Scan for the cell matching the given text and deliver its (X, Y) coordinate at center. 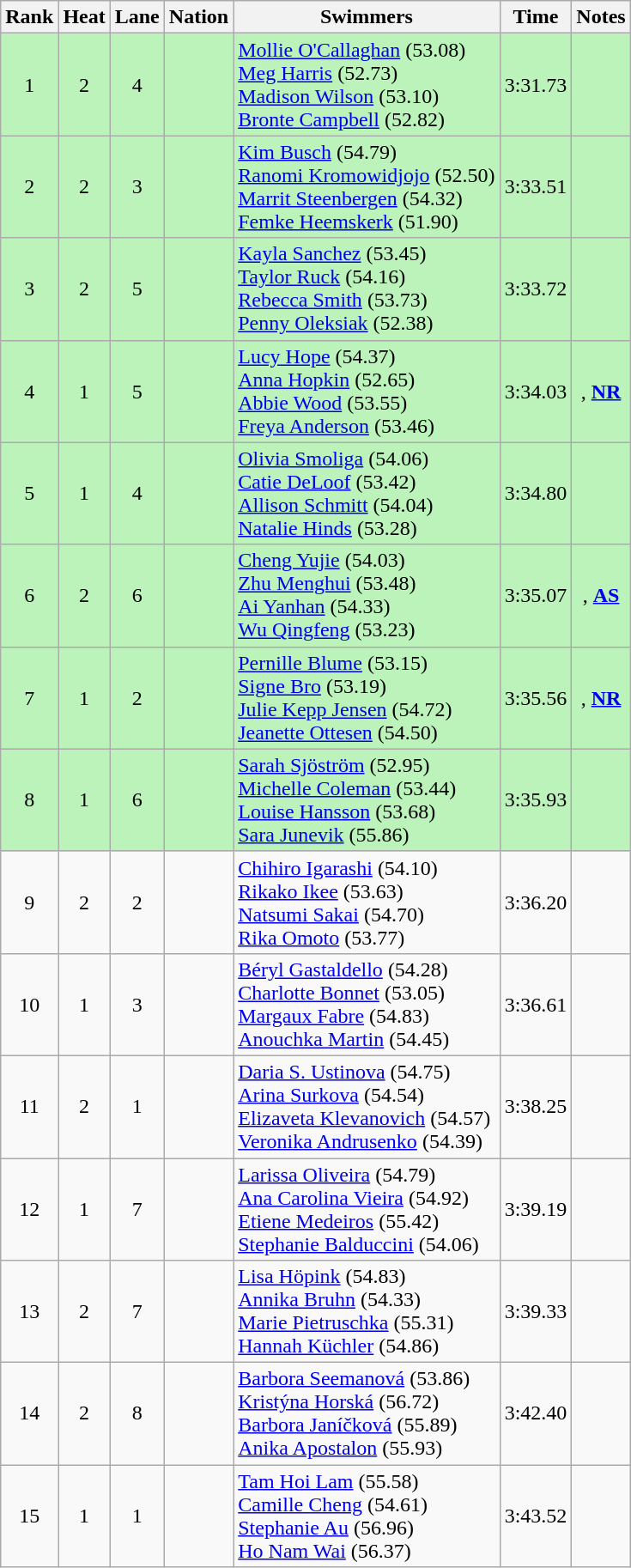
Kayla Sanchez (53.45)Taylor Ruck (54.16)Rebecca Smith (53.73)Penny Oleksiak (52.38) (367, 289)
Tam Hoi Lam (55.58)Camille Cheng (54.61)Stephanie Au (56.96)Ho Nam Wai (56.37) (367, 1516)
Béryl Gastaldello (54.28)Charlotte Bonnet (53.05)Margaux Fabre (54.83)Anouchka Martin (54.45) (367, 1005)
Mollie O'Callaghan (53.08)Meg Harris (52.73)Madison Wilson (53.10)Bronte Campbell (52.82) (367, 84)
11 (29, 1106)
Heat (84, 17)
Swimmers (367, 17)
, AS (601, 596)
Rank (29, 17)
Cheng Yujie (54.03)Zhu Menghui (53.48)Ai Yanhan (54.33)Wu Qingfeng (53.23) (367, 596)
3:38.25 (536, 1106)
3:36.20 (536, 902)
Lucy Hope (54.37)Anna Hopkin (52.65)Abbie Wood (53.55)Freya Anderson (53.46) (367, 392)
Lane (137, 17)
3:39.33 (536, 1312)
9 (29, 902)
3:33.51 (536, 187)
13 (29, 1312)
Lisa Höpink (54.83)Annika Bruhn (54.33)Marie Pietruschka (55.31)Hannah Küchler (54.86) (367, 1312)
Larissa Oliveira (54.79)Ana Carolina Vieira (54.92)Etiene Medeiros (55.42)Stephanie Balduccini (54.06) (367, 1209)
3:36.61 (536, 1005)
Pernille Blume (53.15)Signe Bro (53.19)Julie Kepp Jensen (54.72)Jeanette Ottesen (54.50) (367, 697)
Nation (198, 17)
Time (536, 17)
3:35.07 (536, 596)
Sarah Sjöström (52.95)Michelle Coleman (53.44)Louise Hansson (53.68)Sara Junevik (55.86) (367, 800)
3:42.40 (536, 1413)
Daria S. Ustinova (54.75)Arina Surkova (54.54)Elizaveta Klevanovich (54.57)Veronika Andrusenko (54.39) (367, 1106)
3:31.73 (536, 84)
3:33.72 (536, 289)
Chihiro Igarashi (54.10)Rikako Ikee (53.63)Natsumi Sakai (54.70)Rika Omoto (53.77) (367, 902)
12 (29, 1209)
3:43.52 (536, 1516)
3:35.56 (536, 697)
Kim Busch (54.79)Ranomi Kromowidjojo (52.50)Marrit Steenbergen (54.32)Femke Heemskerk (51.90) (367, 187)
15 (29, 1516)
10 (29, 1005)
3:34.80 (536, 493)
Barbora Seemanová (53.86)Kristýna Horská (56.72)Barbora Janíčková (55.89)Anika Apostalon (55.93) (367, 1413)
3:35.93 (536, 800)
3:39.19 (536, 1209)
14 (29, 1413)
3:34.03 (536, 392)
Olivia Smoliga (54.06)Catie DeLoof (53.42)Allison Schmitt (54.04)Natalie Hinds (53.28) (367, 493)
Notes (601, 17)
